Capture the cell that displays the provided text and extract its (x, y) central coordinate. 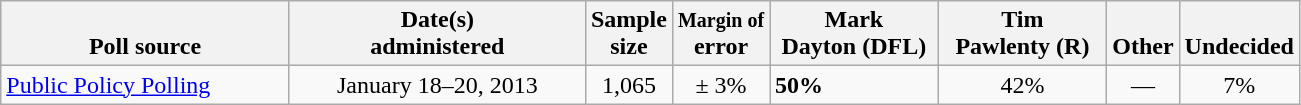
Margin oferror (720, 34)
Poll source (146, 34)
Public Policy Polling (146, 85)
1,065 (628, 85)
Samplesize (628, 34)
7% (1239, 85)
Date(s)administered (437, 34)
— (1143, 85)
Other (1143, 34)
TimPawlenty (R) (1022, 34)
42% (1022, 85)
± 3% (720, 85)
MarkDayton (DFL) (854, 34)
January 18–20, 2013 (437, 85)
Undecided (1239, 34)
50% (854, 85)
